Extract the [X, Y] coordinate from the center of the cell holding the provided text.  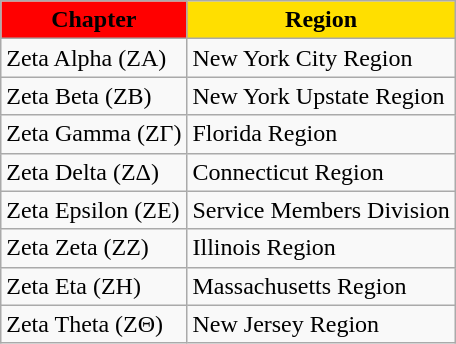
Service Members Division [321, 210]
Illinois Region [321, 248]
Zeta Beta (ZB) [94, 96]
Region [321, 20]
Chapter [94, 20]
Zeta Epsilon (ZE) [94, 210]
Zeta Zeta (ZZ) [94, 248]
Zeta Delta (ΖΔ) [94, 172]
Connecticut Region [321, 172]
New Jersey Region [321, 324]
New York City Region [321, 58]
Florida Region [321, 134]
Zeta Theta (ΖΘ) [94, 324]
New York Upstate Region [321, 96]
Massachusetts Region [321, 286]
Zeta Alpha (ZA) [94, 58]
Zeta Eta (ZH) [94, 286]
Zeta Gamma (ΖΓ) [94, 134]
